Output the (x, y) coordinate of the center of the cell containing the given text.  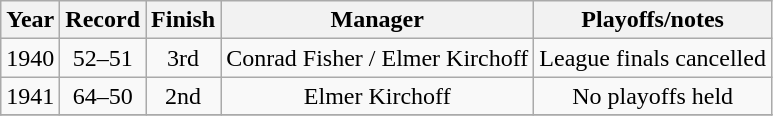
Elmer Kirchoff (378, 96)
Record (103, 20)
Playoffs/notes (653, 20)
Manager (378, 20)
64–50 (103, 96)
No playoffs held (653, 96)
2nd (184, 96)
1941 (30, 96)
League finals cancelled (653, 58)
52–51 (103, 58)
Conrad Fisher / Elmer Kirchoff (378, 58)
Year (30, 20)
1940 (30, 58)
Finish (184, 20)
3rd (184, 58)
